Return the [X, Y] coordinate for the center point of the cell that contains the specified text.  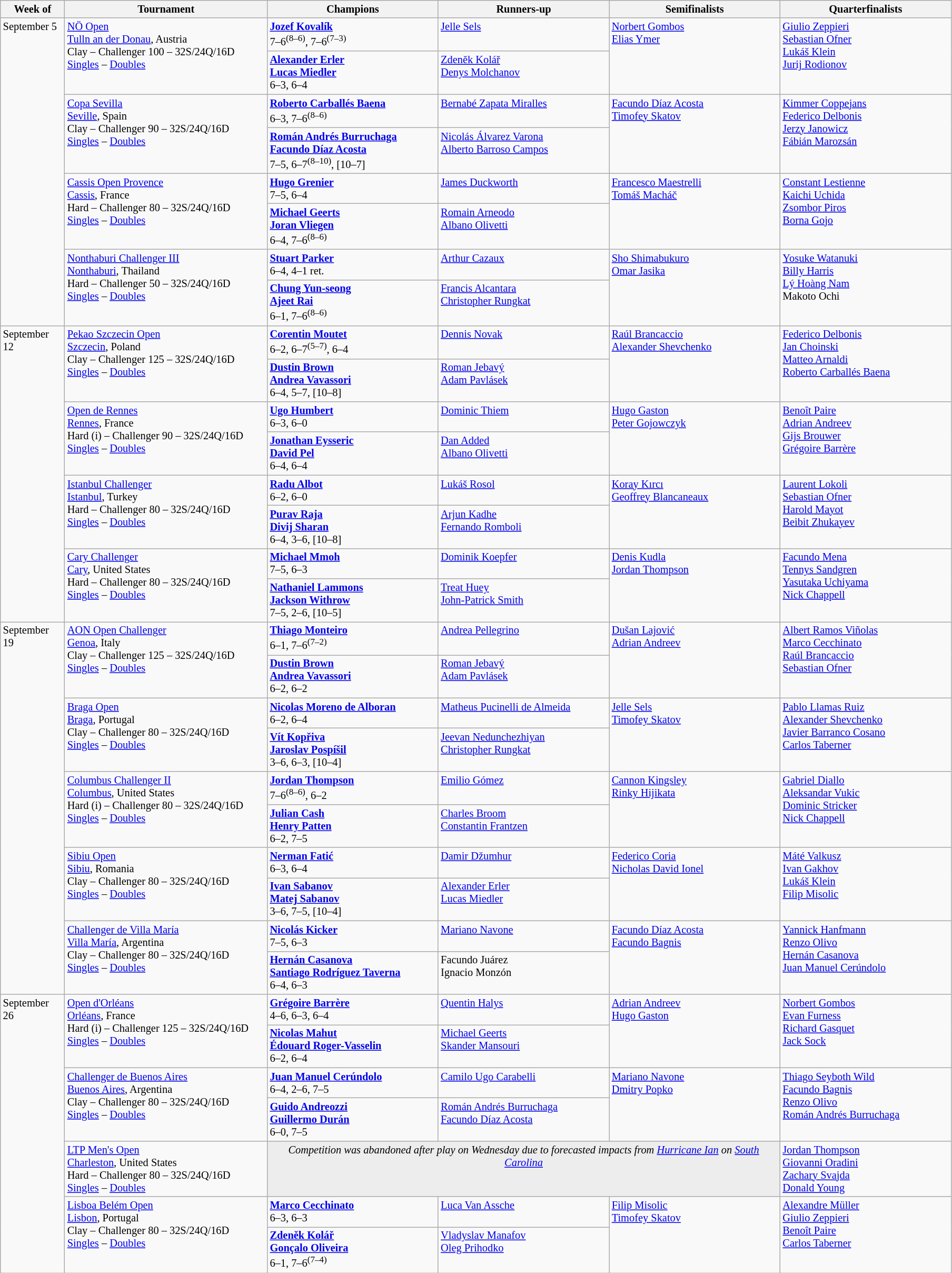
Adrian Andreev Hugo Gaston [695, 1030]
Kimmer Coppejans Federico Delbonis Jerzy Janowicz Fábián Marozsán [866, 134]
Federico Coria Nicholas David Ionel [695, 884]
Nicolás Kicker7–5, 6–3 [353, 936]
Francis Alcantara Christopher Rungkat [523, 302]
Yannick Hanfmann Renzo Olivo Hernán Casanova Juan Manuel Cerúndolo [866, 958]
Dušan Lajović Adrian Andreev [695, 659]
Román Andrés Burruchaga Facundo Díaz Acosta7–5, 6–7(8–10), [10–7] [353, 151]
Michael Mmoh7–5, 6–3 [353, 564]
NÖ OpenTulln an der Donau, Austria Clay – Challenger 100 – 32S/24Q/16DSingles – Doubles [166, 56]
Dustin Brown Andrea Vavassori6–2, 6–2 [353, 676]
Bernabé Zapata Miralles [523, 111]
Nicolás Álvarez Varona Alberto Barroso Campos [523, 151]
September 12 [33, 474]
Nicolas Moreno de Alboran6–2, 6–4 [353, 713]
Open d'OrléansOrléans, France Hard (i) – Challenger 125 – 32S/24Q/16DSingles – Doubles [166, 1030]
Nerman Fatić6–3, 6–4 [353, 863]
Challenger de Buenos AiresBuenos Aires, Argentina Clay – Challenger 80 – 32S/24Q/16DSingles – Doubles [166, 1104]
Facundo Juárez Ignacio Monzón [523, 973]
Alexander Erler Lucas Miedler [523, 899]
Filip Misolic Timofey Skatov [695, 1235]
Zdeněk Kolář Gonçalo Oliveira6–1, 7–6(7–4) [353, 1249]
Julian Cash Henry Patten6–2, 7–5 [353, 826]
Emilio Gómez [523, 788]
Jordan Thompson7–6(8–6), 6–2 [353, 788]
Istanbul ChallengerIstanbul, Turkey Hard – Challenger 80 – 32S/24Q/16DSingles – Doubles [166, 512]
Corentin Moutet6–2, 6–7(5–7), 6–4 [353, 342]
Francesco Maestrelli Tomáš Macháč [695, 212]
Romain Arneodo Albano Olivetti [523, 226]
September 26 [33, 1133]
Michael Geerts Skander Mansouri [523, 1046]
Jelle Sels [523, 35]
Semifinalists [695, 9]
Laurent Lokoli Sebastian Ofner Harold Mayot Beibit Zhukayev [866, 512]
Quentin Halys [523, 1009]
Ugo Humbert6–3, 6–0 [353, 417]
Vít Kopřiva Jaroslav Pospíšil3–6, 6–3, [10–4] [353, 750]
Grégoire Barrère4–6, 6–3, 6–4 [353, 1009]
Columbus Challenger IIColumbus, United States Hard (i) – Challenger 80 – 32S/24Q/16DSingles – Doubles [166, 809]
Zdeněk Kolář Denys Molchanov [523, 73]
Tournament [166, 9]
Federico Delbonis Jan Choinski Matteo Arnaldi Roberto Carballés Baena [866, 363]
Andrea Pellegrino [523, 638]
Charles Broom Constantin Frantzen [523, 826]
Marco Cecchinato6–3, 6–3 [353, 1212]
Jeevan Nedunchezhiyan Christopher Rungkat [523, 750]
Treat Huey John-Patrick Smith [523, 600]
Sho Shimabukuro Omar Jasika [695, 288]
Denis Kudla Jordan Thompson [695, 585]
Luca Van Assche [523, 1212]
September 5 [33, 172]
Chung Yun-seong Ajeet Rai6–1, 7–6(8–6) [353, 302]
Raúl Brancaccio Alexander Shevchenko [695, 363]
Nonthaburi Challenger IIINonthaburi, Thailand Hard – Challenger 50 – 32S/24Q/16DSingles – Doubles [166, 288]
Hugo Gaston Peter Gojowczyk [695, 438]
Jordan Thompson Giovanni Oradini Zachary Svajda Donald Young [866, 1169]
Máté Valkusz Ivan Gakhov Lukáš Klein Filip Misolic [866, 884]
September 19 [33, 808]
Champions [353, 9]
Yosuke Watanuki Billy Harris Lý Hoàng Nam Makoto Ochi [866, 288]
Open de RennesRennes, France Hard (i) – Challenger 90 – 32S/24Q/16DSingles – Doubles [166, 438]
Purav Raja Divij Sharan6–4, 3–6, [10–8] [353, 527]
Copa SevillaSeville, Spain Clay – Challenger 90 – 32S/24Q/16DSingles – Doubles [166, 134]
Norbert Gombos Elias Ymer [695, 56]
Mariano Navone Dmitry Popko [695, 1104]
Alexander Erler Lucas Miedler6–3, 6–4 [353, 73]
Alexandre Müller Giulio Zeppieri Benoît Paire Carlos Taberner [866, 1235]
Dan Added Albano Olivetti [523, 453]
Pekao Szczecin OpenSzczecin, Poland Clay – Challenger 125 – 32S/24Q/16DSingles – Doubles [166, 363]
Arjun Kadhe Fernando Romboli [523, 527]
Damir Džumhur [523, 863]
Hugo Grenier7–5, 6–4 [353, 189]
Jozef Kovalík7–6(8–6), 7–6(7–3) [353, 35]
Stuart Parker6–4, 4–1 ret. [353, 264]
Guido Andreozzi Guillermo Durán6–0, 7–5 [353, 1119]
Koray Kırcı Geoffrey Blancaneaux [695, 512]
Albert Ramos Viñolas Marco Cecchinato Raúl Brancaccio Sebastian Ofner [866, 659]
Facundo Díaz Acosta Timofey Skatov [695, 134]
Juan Manuel Cerúndolo6–4, 2–6, 7–5 [353, 1083]
Ivan Sabanov Matej Sabanov3–6, 7–5, [10–4] [353, 899]
Cannon Kingsley Rinky Hijikata [695, 809]
Nicolas Mahut Édouard Roger-Vasselin6–2, 6–4 [353, 1046]
Sibiu OpenSibiu, Romania Clay – Challenger 80 – 32S/24Q/16DSingles – Doubles [166, 884]
LTP Men's OpenCharleston, United States Hard – Challenger 80 – 32S/24Q/16DSingles – Doubles [166, 1169]
Braga OpenBraga, Portugal Clay – Challenger 80 – 32S/24Q/16DSingles – Doubles [166, 734]
Arthur Cazaux [523, 264]
Cassis Open ProvenceCassis, France Hard – Challenger 80 – 32S/24Q/16DSingles – Doubles [166, 212]
Radu Albot6–2, 6–0 [353, 490]
Michael Geerts Joran Vliegen6–4, 7–6(8–6) [353, 226]
Quarterfinalists [866, 9]
Jelle Sels Timofey Skatov [695, 734]
Mariano Navone [523, 936]
Román Andrés Burruchaga Facundo Díaz Acosta [523, 1119]
Dennis Novak [523, 342]
Facundo Mena Tennys Sandgren Yasutaka Uchiyama Nick Chappell [866, 585]
Giulio Zeppieri Sebastian Ofner Lukáš Klein Jurij Rodionov [866, 56]
Benoît Paire Adrian Andreev Gijs Brouwer Grégoire Barrère [866, 438]
Vladyslav Manafov Oleg Prihodko [523, 1249]
Pablo Llamas Ruiz Alexander Shevchenko Javier Barranco Cosano Carlos Taberner [866, 734]
Jonathan Eysseric David Pel6–4, 6–4 [353, 453]
Nathaniel Lammons Jackson Withrow7–5, 2–6, [10–5] [353, 600]
Thiago Seyboth Wild Facundo Bagnis Renzo Olivo Román Andrés Burruchaga [866, 1104]
Dominik Koepfer [523, 564]
Hernán Casanova Santiago Rodríguez Taverna6–4, 6–3 [353, 973]
Cary ChallengerCary, United States Hard – Challenger 80 – 32S/24Q/16DSingles – Doubles [166, 585]
Norbert Gombos Evan Furness Richard Gasquet Jack Sock [866, 1030]
Dustin Brown Andrea Vavassori6–4, 5–7, [10–8] [353, 380]
Constant Lestienne Kaichi Uchida Zsombor Piros Borna Gojo [866, 212]
Thiago Monteiro6–1, 7–6(7–2) [353, 638]
James Duckworth [523, 189]
Facundo Díaz Acosta Facundo Bagnis [695, 958]
Matheus Pucinelli de Almeida [523, 713]
Lukáš Rosol [523, 490]
Competition was abandoned after play on Wednesday due to forecasted impacts from Hurricane Ian on South Carolina [524, 1169]
Gabriel Diallo Aleksandar Vukic Dominic Stricker Nick Chappell [866, 809]
Lisboa Belém OpenLisbon, Portugal Clay – Challenger 80 – 32S/24Q/16DSingles – Doubles [166, 1235]
Challenger de Villa MaríaVilla María, Argentina Clay – Challenger 80 – 32S/24Q/16DSingles – Doubles [166, 958]
Roberto Carballés Baena6–3, 7–6(8–6) [353, 111]
Camilo Ugo Carabelli [523, 1083]
Dominic Thiem [523, 417]
AON Open ChallengerGenoa, Italy Clay – Challenger 125 – 32S/24Q/16DSingles – Doubles [166, 659]
Runners-up [523, 9]
Week of [33, 9]
